Scan for the cell matching the given text and deliver its (x, y) coordinate at center. 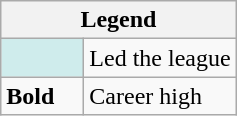
Career high (160, 96)
Led the league (160, 58)
Legend (118, 20)
Bold (42, 96)
